From the cell containing the given text, extract its center point as [X, Y] coordinate. 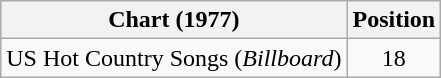
Position [394, 20]
18 [394, 58]
Chart (1977) [174, 20]
US Hot Country Songs (Billboard) [174, 58]
